Output the (x, y) coordinate of the center of the cell containing the given text.  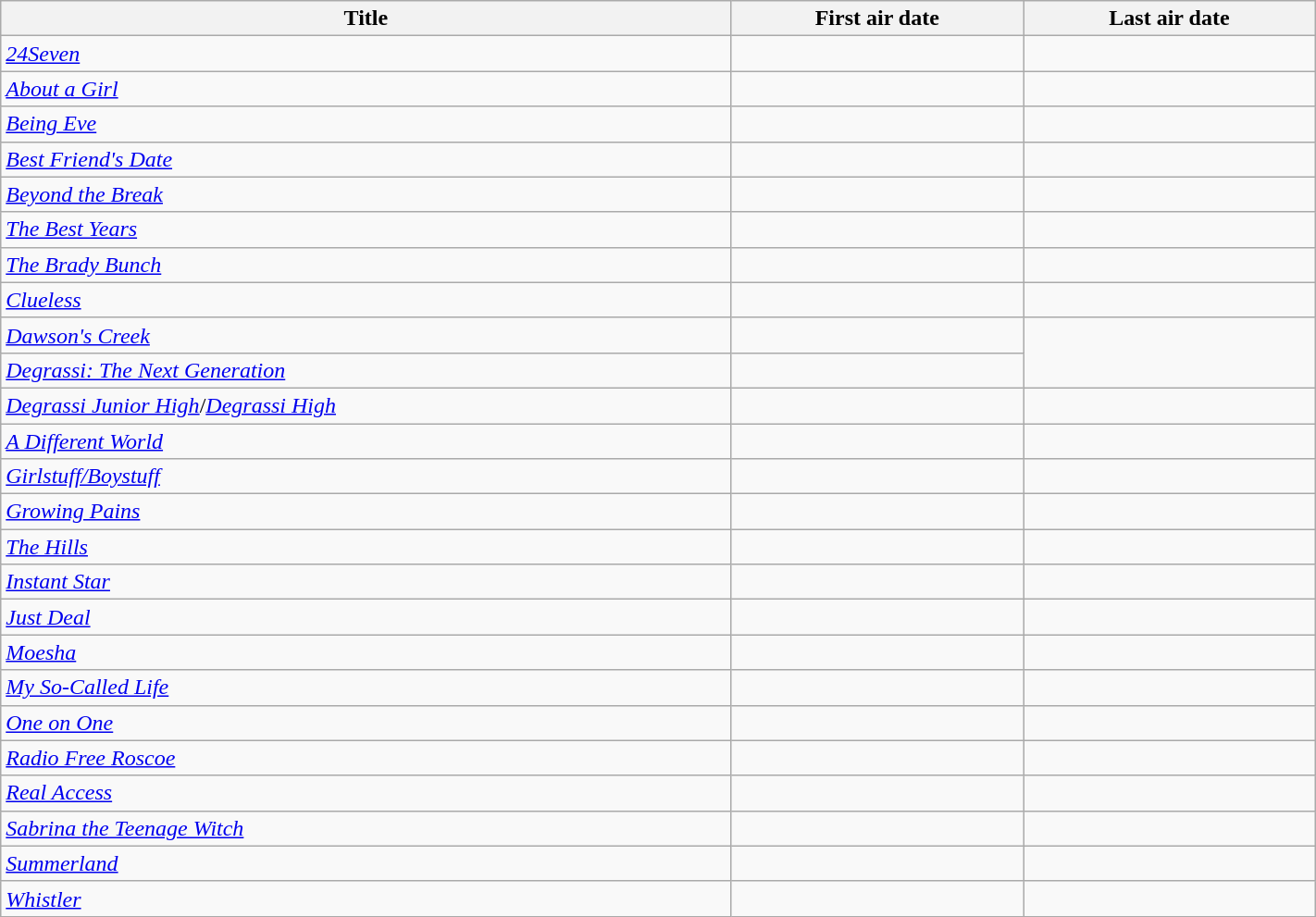
Just Deal (366, 617)
24Seven (366, 54)
Beyond the Break (366, 194)
Sabrina the Teenage Witch (366, 828)
The Hills (366, 547)
First air date (877, 19)
Clueless (366, 300)
Best Friend's Date (366, 159)
Whistler (366, 898)
Growing Pains (366, 512)
My So-Called Life (366, 688)
The Best Years (366, 229)
Summerland (366, 863)
Degrassi: The Next Generation (366, 370)
One on One (366, 723)
About a Girl (366, 89)
The Brady Bunch (366, 265)
Dawson's Creek (366, 335)
Moesha (366, 652)
Last air date (1170, 19)
Degrassi Junior High/Degrassi High (366, 405)
Girlstuff/Boystuff (366, 477)
A Different World (366, 441)
Radio Free Roscoe (366, 758)
Real Access (366, 793)
Being Eve (366, 124)
Title (366, 19)
Instant Star (366, 582)
